Extract the (X, Y) coordinate from the center of the cell holding the provided text.  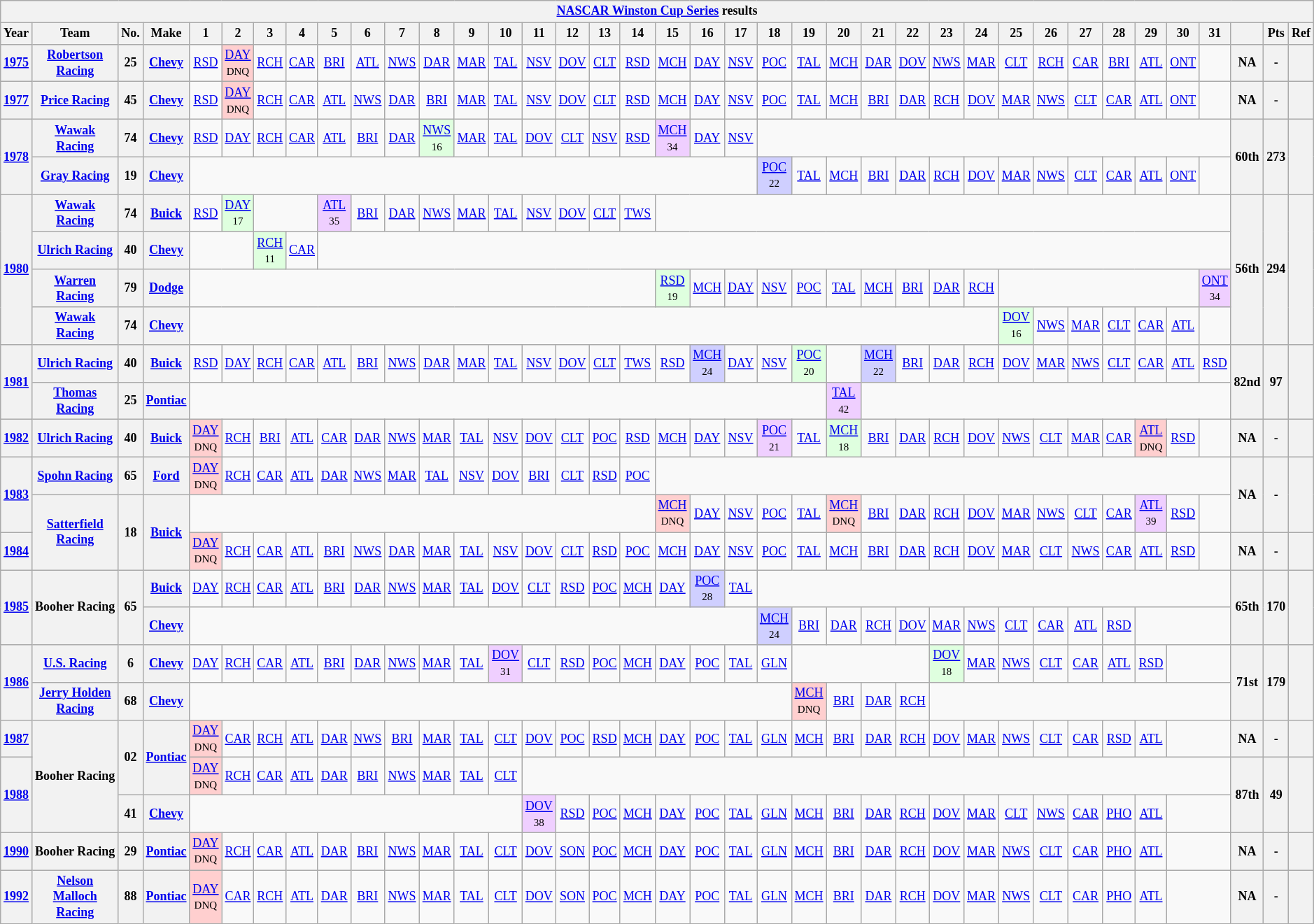
POC21 (775, 439)
Price Racing (75, 101)
71st (1247, 683)
ATL39 (1151, 513)
No. (130, 34)
POC20 (809, 363)
11 (539, 34)
294 (1276, 270)
13 (605, 34)
23 (947, 34)
TAL42 (844, 401)
Ford (167, 476)
DOV31 (506, 664)
170 (1276, 607)
POC28 (707, 588)
Spohn Racing (75, 476)
Year (17, 34)
1 (206, 34)
RCH11 (270, 250)
Nelson Malloch Racing (75, 897)
ATLDNQ (1151, 439)
Ref (1301, 34)
U.S. Racing (75, 664)
88 (130, 897)
1975 (17, 63)
45 (130, 101)
Gray Racing (75, 176)
POC22 (775, 176)
NWS16 (437, 138)
30 (1183, 34)
Satterfield Racing (75, 532)
Warren Racing (75, 288)
1978 (17, 157)
DAY17 (238, 213)
Team (75, 34)
MCH18 (844, 439)
49 (1276, 795)
31 (1215, 34)
68 (130, 702)
4 (302, 34)
179 (1276, 683)
26 (1051, 34)
MCH34 (672, 138)
RSD19 (672, 288)
1990 (17, 851)
DOV18 (947, 664)
7 (402, 34)
DOV38 (539, 814)
ATL35 (334, 213)
Thomas Racing (75, 401)
28 (1119, 34)
1988 (17, 795)
MCH22 (879, 363)
1982 (17, 439)
60th (1247, 157)
82nd (1247, 382)
DOV16 (1016, 326)
16 (707, 34)
Pts (1276, 34)
1984 (17, 551)
27 (1086, 34)
Robertson Racing (75, 63)
79 (130, 288)
Jerry Holden Racing (75, 702)
ONT34 (1215, 288)
20 (844, 34)
14 (637, 34)
02 (130, 757)
1983 (17, 494)
1981 (17, 382)
24 (982, 34)
2 (238, 34)
41 (130, 814)
NASCAR Winston Cup Series results (657, 11)
56th (1247, 270)
12 (572, 34)
10 (506, 34)
1980 (17, 270)
17 (741, 34)
1977 (17, 101)
21 (879, 34)
3 (270, 34)
1987 (17, 739)
1986 (17, 683)
9 (472, 34)
8 (437, 34)
22 (912, 34)
273 (1276, 157)
Make (167, 34)
Dodge (167, 288)
97 (1276, 382)
65th (1247, 607)
1992 (17, 897)
5 (334, 34)
1985 (17, 607)
15 (672, 34)
87th (1247, 795)
